Capture the cell that displays the provided text and extract its (X, Y) central coordinate. 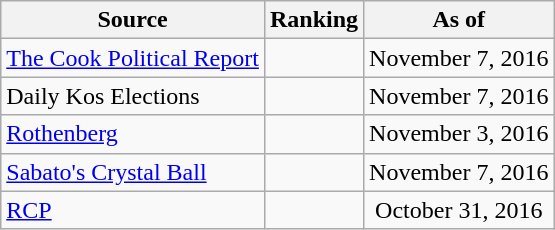
Daily Kos Elections (133, 96)
The Cook Political Report (133, 58)
November 3, 2016 (459, 134)
Source (133, 20)
Rothenberg (133, 134)
Sabato's Crystal Ball (133, 172)
RCP (133, 210)
Ranking (314, 20)
As of (459, 20)
October 31, 2016 (459, 210)
